Extract the [X, Y] coordinate from the center of the cell holding the provided text.  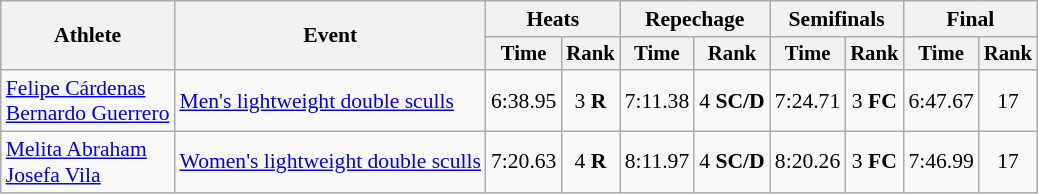
Heats [553, 19]
7:20.63 [524, 162]
Semifinals [837, 19]
4 R [590, 162]
3 R [590, 102]
Felipe CárdenasBernardo Guerrero [88, 102]
7:46.99 [940, 162]
Athlete [88, 36]
8:11.97 [658, 162]
Final [970, 19]
6:47.67 [940, 102]
Men's lightweight double sculls [330, 102]
Event [330, 36]
7:11.38 [658, 102]
Women's lightweight double sculls [330, 162]
Melita AbrahamJosefa Vila [88, 162]
8:20.26 [808, 162]
7:24.71 [808, 102]
Repechage [695, 19]
6:38.95 [524, 102]
